Identify which cell holds the provided text, then report its [X, Y] central coordinate. 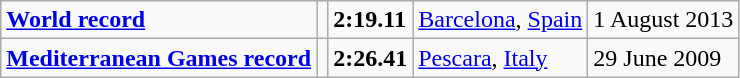
2:26.41 [370, 58]
1 August 2013 [664, 20]
Barcelona, Spain [500, 20]
Pescara, Italy [500, 58]
2:19.11 [370, 20]
Mediterranean Games record [159, 58]
29 June 2009 [664, 58]
World record [159, 20]
